Locate the cell with the specified text and output its (x, y) center coordinate. 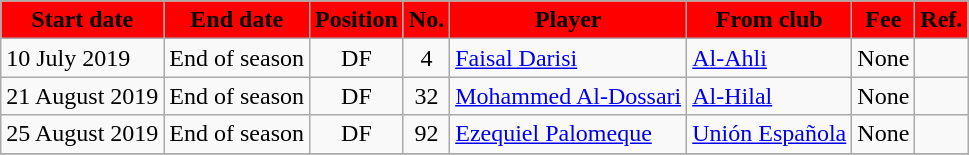
Al-Hilal (770, 96)
Ezequiel Palomeque (568, 134)
From club (770, 20)
Mohammed Al-Dossari (568, 96)
92 (426, 134)
25 August 2019 (82, 134)
4 (426, 58)
Ref. (942, 20)
No. (426, 20)
Position (357, 20)
Al-Ahli (770, 58)
Faisal Darisi (568, 58)
21 August 2019 (82, 96)
32 (426, 96)
Fee (884, 20)
Player (568, 20)
10 July 2019 (82, 58)
Start date (82, 20)
End date (237, 20)
Unión Española (770, 134)
